Detect which cell encompasses the target text, then output its [X, Y] center coordinate. 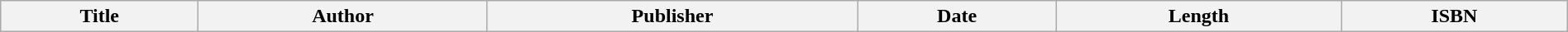
Length [1198, 16]
ISBN [1455, 16]
Date [958, 16]
Author [343, 16]
Publisher [672, 16]
Title [99, 16]
